Return the (x, y) coordinate for the center point of the cell that contains the specified text.  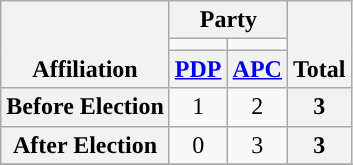
Party (228, 20)
APC (257, 69)
2 (257, 107)
Affiliation (86, 44)
Total (319, 44)
PDP (198, 69)
After Election (86, 145)
Before Election (86, 107)
0 (198, 145)
1 (198, 107)
